From the cell containing the given text, extract its center point as (x, y) coordinate. 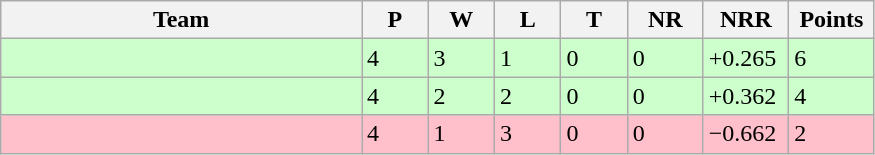
6 (832, 58)
+0.265 (746, 58)
P (395, 20)
Team (182, 20)
T (594, 20)
Points (832, 20)
−0.662 (746, 134)
L (527, 20)
NRR (746, 20)
W (461, 20)
NR (665, 20)
+0.362 (746, 96)
